Identify which cell holds the provided text, then report its [X, Y] central coordinate. 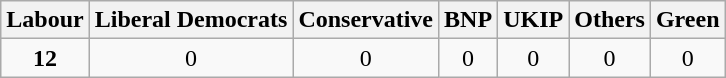
Others [610, 20]
12 [45, 58]
UKIP [534, 20]
Green [688, 20]
Labour [45, 20]
BNP [468, 20]
Conservative [366, 20]
Liberal Democrats [191, 20]
